Search for the cell housing the specified text and yield its (x, y) center coordinate. 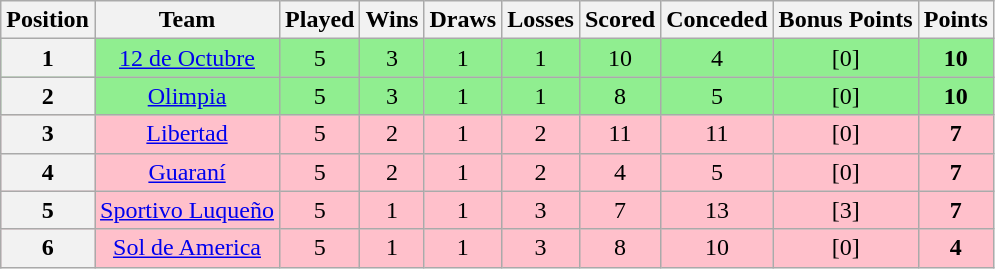
Sportivo Luqueño (186, 210)
Team (186, 20)
Played (320, 20)
Guaraní (186, 172)
Scored (620, 20)
Libertad (186, 134)
Points (956, 20)
Losses (541, 20)
Olimpia (186, 96)
6 (48, 248)
13 (717, 210)
Sol de America (186, 248)
Wins (392, 20)
Draws (463, 20)
12 de Octubre (186, 58)
Conceded (717, 20)
Bonus Points (846, 20)
[3] (846, 210)
Position (48, 20)
